Locate the cell with the specified text and output its (x, y) center coordinate. 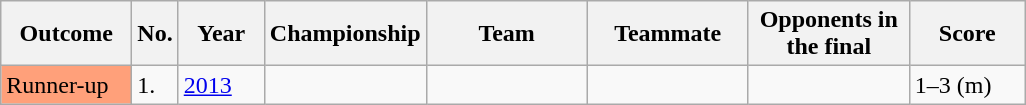
Score (967, 34)
Opponents in the final (828, 34)
Teammate (668, 34)
Year (221, 34)
1. (155, 85)
1–3 (m) (967, 85)
2013 (221, 85)
Outcome (66, 34)
No. (155, 34)
Runner-up (66, 85)
Championship (345, 34)
Team (506, 34)
